For the text-containing cell, return its midpoint in [x, y] coordinate format. 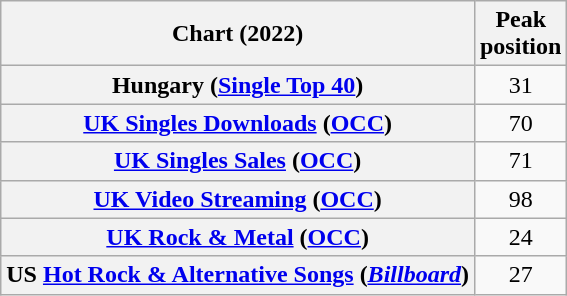
70 [520, 123]
UK Rock & Metal (OCC) [238, 237]
Chart (2022) [238, 34]
24 [520, 237]
US Hot Rock & Alternative Songs (Billboard) [238, 275]
Peakposition [520, 34]
UK Video Streaming (OCC) [238, 199]
98 [520, 199]
27 [520, 275]
Hungary (Single Top 40) [238, 85]
UK Singles Sales (OCC) [238, 161]
31 [520, 85]
71 [520, 161]
UK Singles Downloads (OCC) [238, 123]
